Extract the (x, y) coordinate from the center of the cell holding the provided text.  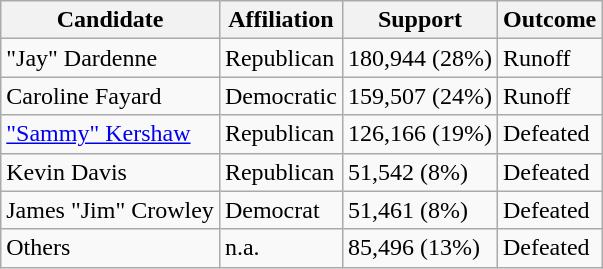
Affiliation (280, 20)
51,542 (8%) (420, 172)
Support (420, 20)
159,507 (24%) (420, 96)
Democrat (280, 210)
Candidate (110, 20)
180,944 (28%) (420, 58)
126,166 (19%) (420, 134)
51,461 (8%) (420, 210)
"Sammy" Kershaw (110, 134)
James "Jim" Crowley (110, 210)
Others (110, 248)
n.a. (280, 248)
"Jay" Dardenne (110, 58)
Kevin Davis (110, 172)
Caroline Fayard (110, 96)
85,496 (13%) (420, 248)
Outcome (549, 20)
Democratic (280, 96)
